Search for the cell housing the specified text and yield its [x, y] center coordinate. 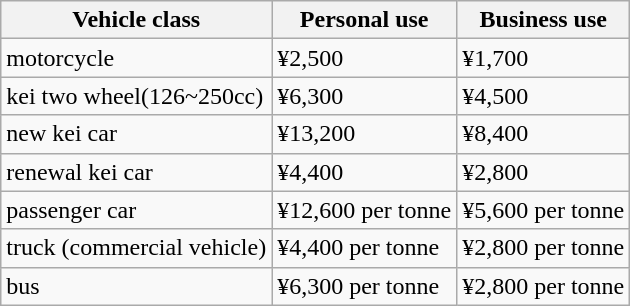
Personal use [364, 20]
¥12,600 per tonne [364, 210]
passenger car [136, 210]
¥2,800 [544, 172]
new kei car [136, 134]
¥6,300 per tonne [364, 286]
motorcycle [136, 58]
Business use [544, 20]
¥8,400 [544, 134]
¥2,500 [364, 58]
kei two wheel(126~250cc) [136, 96]
¥13,200 [364, 134]
¥5,600 per tonne [544, 210]
¥4,500 [544, 96]
Vehicle class [136, 20]
¥1,700 [544, 58]
¥6,300 [364, 96]
bus [136, 286]
¥4,400 [364, 172]
¥4,400 per tonne [364, 248]
truck (commercial vehicle) [136, 248]
renewal kei car [136, 172]
